For the text-containing cell, return its midpoint in (X, Y) coordinate format. 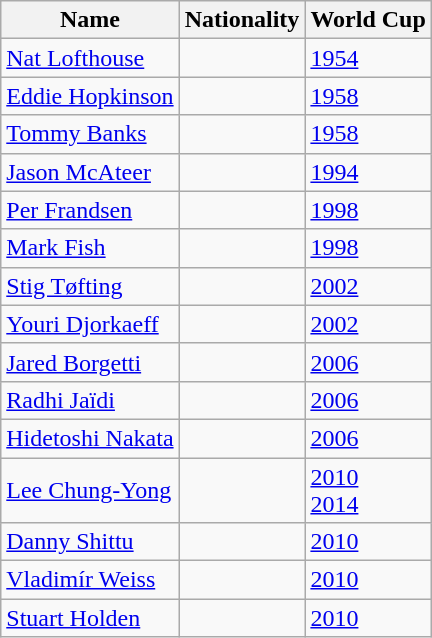
Tommy Banks (90, 134)
Eddie Hopkinson (90, 96)
World Cup (368, 20)
20102014 (368, 490)
Jason McAteer (90, 172)
Radhi Jaïdi (90, 400)
Nat Lofthouse (90, 58)
Name (90, 20)
Per Frandsen (90, 210)
Danny Shittu (90, 542)
Vladimír Weiss (90, 580)
Mark Fish (90, 248)
Hidetoshi Nakata (90, 438)
1994 (368, 172)
Stig Tøfting (90, 286)
Lee Chung-Yong (90, 490)
Stuart Holden (90, 618)
Youri Djorkaeff (90, 324)
Nationality (242, 20)
Jared Borgetti (90, 362)
1954 (368, 58)
